Identify which cell holds the provided text, then report its (x, y) central coordinate. 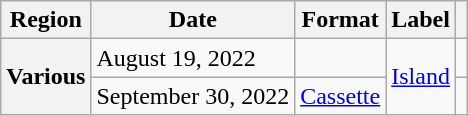
Cassette (340, 96)
Format (340, 20)
Island (421, 77)
Date (193, 20)
Region (46, 20)
August 19, 2022 (193, 58)
September 30, 2022 (193, 96)
Various (46, 77)
Label (421, 20)
